Detect which cell encompasses the target text, then output its (X, Y) center coordinate. 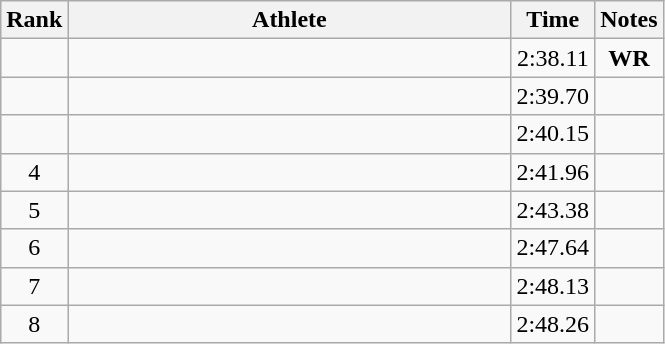
Notes (629, 20)
5 (34, 210)
2:48.26 (553, 324)
8 (34, 324)
7 (34, 286)
2:48.13 (553, 286)
WR (629, 58)
Time (553, 20)
2:38.11 (553, 58)
4 (34, 172)
2:39.70 (553, 96)
2:41.96 (553, 172)
Rank (34, 20)
Athlete (290, 20)
2:40.15 (553, 134)
2:47.64 (553, 248)
6 (34, 248)
2:43.38 (553, 210)
